Identify which cell holds the provided text, then report its [x, y] central coordinate. 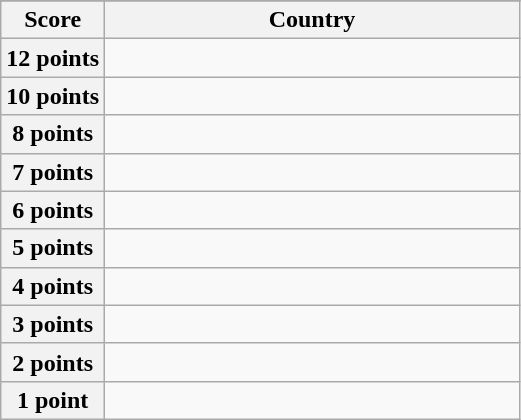
Score [53, 20]
2 points [53, 362]
10 points [53, 96]
6 points [53, 210]
1 point [53, 400]
3 points [53, 324]
8 points [53, 134]
4 points [53, 286]
7 points [53, 172]
12 points [53, 58]
5 points [53, 248]
Country [312, 20]
